Find where the given text appears and provide that cell's center as [X, Y] coordinate. 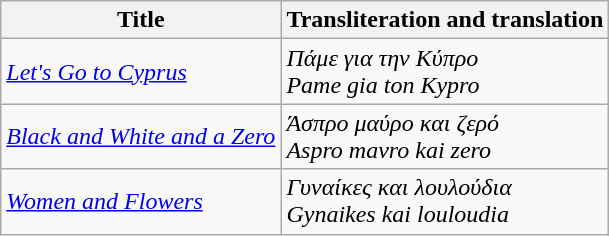
Γυναίκες και λουλούδιαGynaikes kai louloudia [445, 202]
Title [141, 20]
Transliteration and translation [445, 20]
Let's Go to Cyprus [141, 72]
Πάμε για την ΚύπροPame gia ton Kypro [445, 72]
Black and White and a Zero [141, 136]
Άσπρο μαύρο και ζερόAspro mavro kai zero [445, 136]
Women and Flowers [141, 202]
